From the cell containing the given text, extract its center point as (X, Y) coordinate. 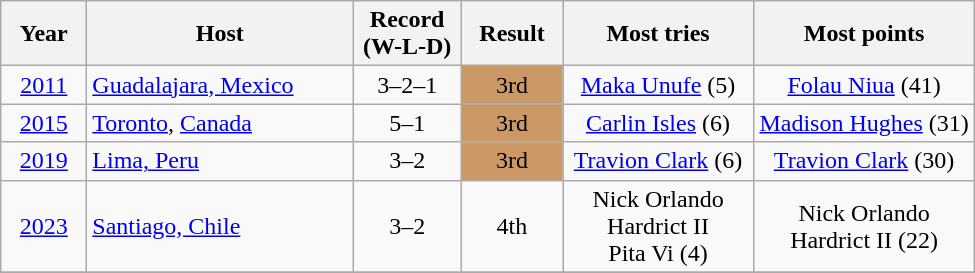
3–2–1 (408, 85)
2019 (44, 161)
Maka Unufe (5) (658, 85)
Host (220, 34)
Nick Orlando Hardrict II Pita Vi (4) (658, 226)
5–1 (408, 123)
Nick Orlando Hardrict II (22) (864, 226)
Most tries (658, 34)
Most points (864, 34)
Carlin Isles (6) (658, 123)
Year (44, 34)
Travion Clark (30) (864, 161)
Toronto, Canada (220, 123)
Santiago, Chile (220, 226)
2011 (44, 85)
Madison Hughes (31) (864, 123)
Guadalajara, Mexico (220, 85)
Travion Clark (6) (658, 161)
2015 (44, 123)
Result (512, 34)
Folau Niua (41) (864, 85)
Lima, Peru (220, 161)
Record (W-L-D) (408, 34)
4th (512, 226)
2023 (44, 226)
